Extract the [x, y] coordinate from the center of the cell holding the provided text.  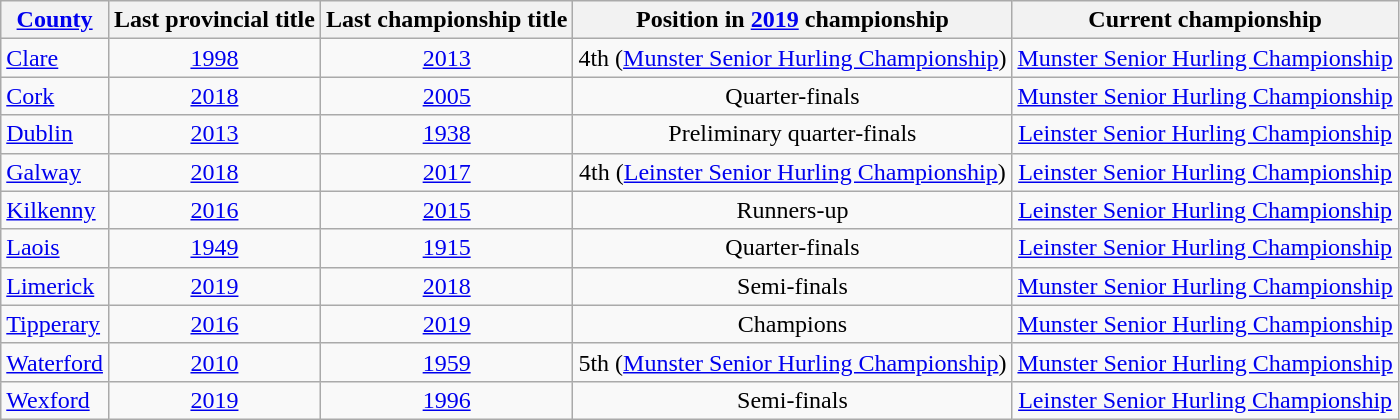
1949 [214, 248]
County [55, 20]
Kilkenny [55, 210]
Preliminary quarter-finals [792, 134]
Tipperary [55, 324]
Clare [55, 58]
2015 [446, 210]
4th (Leinster Senior Hurling Championship) [792, 172]
Dublin [55, 134]
Waterford [55, 362]
2010 [214, 362]
Runners-up [792, 210]
2017 [446, 172]
Wexford [55, 400]
2005 [446, 96]
Galway [55, 172]
Laois [55, 248]
4th (Munster Senior Hurling Championship) [792, 58]
1959 [446, 362]
Cork [55, 96]
Last provincial title [214, 20]
Limerick [55, 286]
1938 [446, 134]
5th (Munster Senior Hurling Championship) [792, 362]
Position in 2019 championship [792, 20]
Last championship title [446, 20]
Current championship [1205, 20]
1996 [446, 400]
Champions [792, 324]
1998 [214, 58]
1915 [446, 248]
